Return (x, y) of the center of cell containing provided text 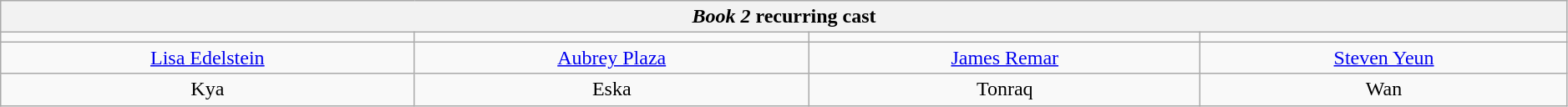
Kya (207, 89)
Aubrey Plaza (611, 58)
Lisa Edelstein (207, 58)
Eska (611, 89)
Wan (1383, 89)
Steven Yeun (1383, 58)
Tonraq (1005, 89)
Book 2 recurring cast (784, 17)
James Remar (1005, 58)
